Pinpoint the cell where the given text exists, returning its (X, Y) midpoint coordinate. 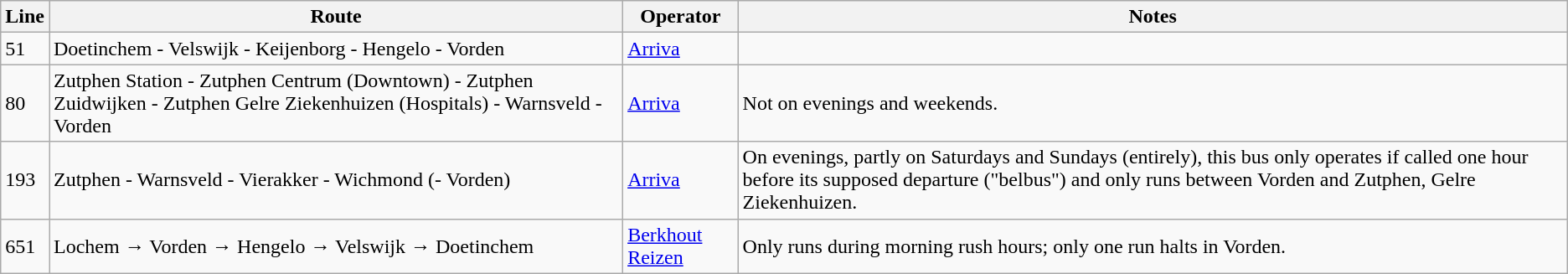
51 (25, 49)
Notes (1153, 17)
Berkhout Reizen (680, 246)
Doetinchem - Velswijk - Keijenborg - Hengelo - Vorden (335, 49)
651 (25, 246)
Operator (680, 17)
Route (335, 17)
Lochem → Vorden → Hengelo → Velswijk → Doetinchem (335, 246)
193 (25, 180)
Line (25, 17)
Only runs during morning rush hours; only one run halts in Vorden. (1153, 246)
80 (25, 103)
Zutphen Station - Zutphen Centrum (Downtown) - Zutphen Zuidwijken - Zutphen Gelre Ziekenhuizen (Hospitals) - Warnsveld - Vorden (335, 103)
Not on evenings and weekends. (1153, 103)
Zutphen - Warnsveld - Vierakker - Wichmond (- Vorden) (335, 180)
